Extract the [X, Y] coordinate from the center of the cell holding the provided text.  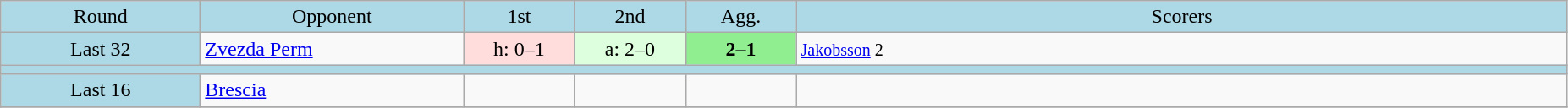
Opponent [332, 17]
Scorers [1181, 17]
Zvezda Perm [332, 49]
h: 0–1 [520, 49]
a: 2–0 [630, 49]
Round [101, 17]
1st [520, 17]
2nd [630, 17]
2–1 [741, 49]
Jakobsson 2 [1181, 49]
Last 16 [101, 90]
Brescia [332, 90]
Agg. [741, 17]
Last 32 [101, 49]
